Locate the cell with the specified text and output its (x, y) center coordinate. 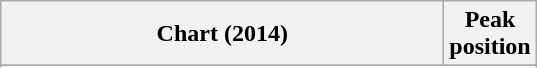
Peakposition (490, 34)
Chart (2014) (222, 34)
